Determine the (x, y) coordinate at the center of the cell enclosing the given text.  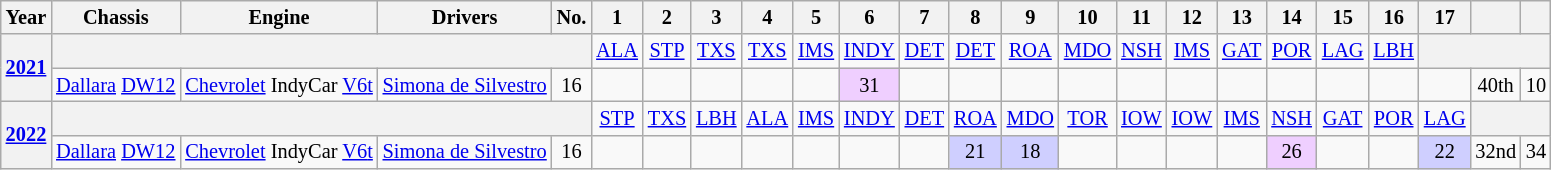
11 (1141, 17)
26 (1291, 152)
9 (1030, 17)
4 (767, 17)
40th (1495, 85)
34 (1536, 152)
7 (924, 17)
3 (716, 17)
12 (1192, 17)
1 (617, 17)
8 (976, 17)
6 (870, 17)
5 (816, 17)
Chassis (116, 17)
TOR (1088, 118)
22 (1445, 152)
2 (667, 17)
Engine (278, 17)
Year (26, 17)
14 (1291, 17)
21 (976, 152)
13 (1242, 17)
31 (870, 85)
Drivers (465, 17)
2022 (26, 134)
No. (572, 17)
18 (1030, 152)
17 (1445, 17)
15 (1343, 17)
32nd (1495, 152)
2021 (26, 68)
